Detect which cell encompasses the target text, then output its (x, y) center coordinate. 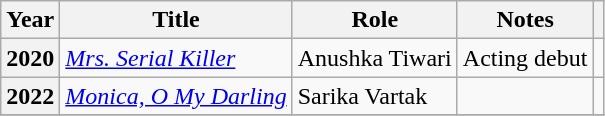
Notes (525, 20)
Year (30, 20)
Anushka Tiwari (374, 58)
2022 (30, 96)
Monica, O My Darling (176, 96)
Role (374, 20)
Sarika Vartak (374, 96)
Mrs. Serial Killer (176, 58)
Acting debut (525, 58)
2020 (30, 58)
Title (176, 20)
